Output the [x, y] coordinate of the center of the cell containing the given text.  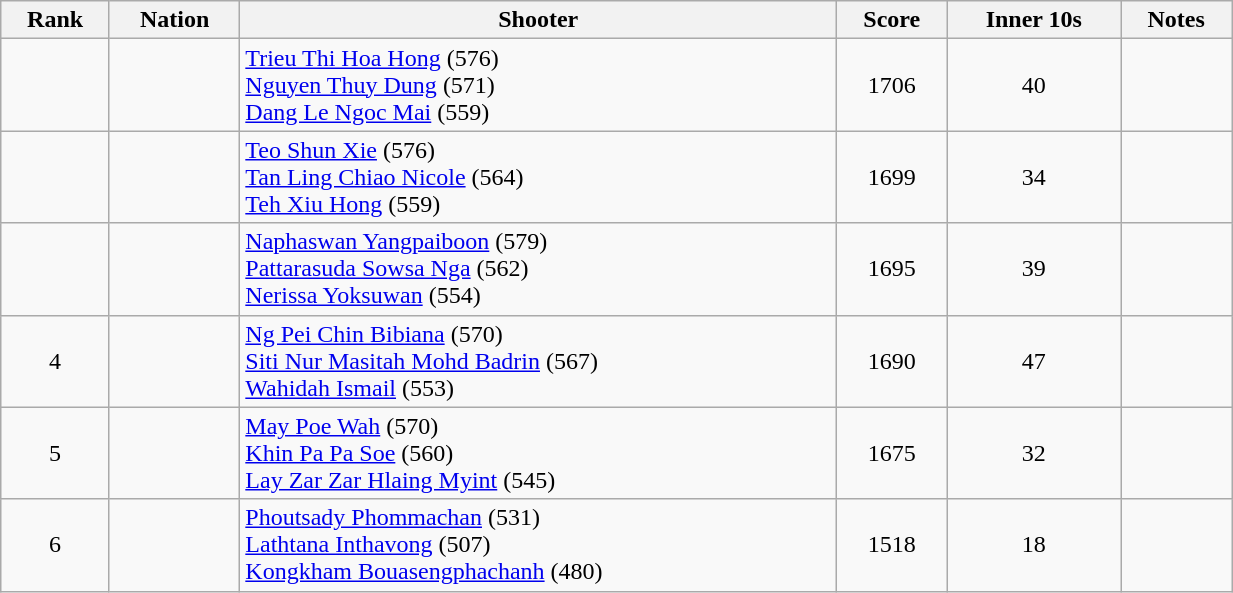
Rank [56, 20]
Nation [174, 20]
39 [1034, 269]
5 [56, 453]
6 [56, 545]
Phoutsady Phommachan (531) Lathtana Inthavong (507) Kongkham Bouasengphachanh (480) [538, 545]
May Poe Wah (570) Khin Pa Pa Soe (560) Lay Zar Zar Hlaing Myint (545) [538, 453]
1518 [892, 545]
Trieu Thi Hoa Hong (576) Nguyen Thuy Dung (571) Dang Le Ngoc Mai (559) [538, 85]
1706 [892, 85]
Inner 10s [1034, 20]
1699 [892, 177]
1690 [892, 361]
32 [1034, 453]
Shooter [538, 20]
Naphaswan Yangpaiboon (579) Pattarasuda Sowsa Nga (562) Nerissa Yoksuwan (554) [538, 269]
18 [1034, 545]
4 [56, 361]
1675 [892, 453]
Ng Pei Chin Bibiana (570) Siti Nur Masitah Mohd Badrin (567) Wahidah Ismail (553) [538, 361]
Score [892, 20]
40 [1034, 85]
Teo Shun Xie (576) Tan Ling Chiao Nicole (564) Teh Xiu Hong (559) [538, 177]
Notes [1176, 20]
1695 [892, 269]
47 [1034, 361]
34 [1034, 177]
